Pinpoint the cell where the given text exists, returning its [X, Y] midpoint coordinate. 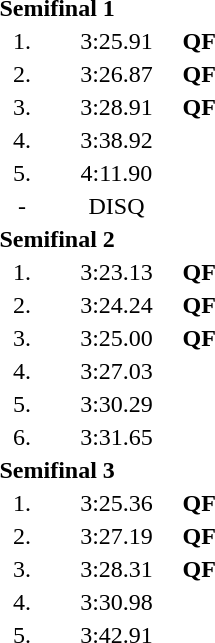
3:25.91 [116, 41]
3:28.91 [116, 107]
3:25.00 [116, 338]
3:25.36 [116, 503]
3:31.65 [116, 437]
3:28.31 [116, 569]
3:38.92 [116, 140]
3:24.24 [116, 305]
3:30.98 [116, 602]
3:27.19 [116, 536]
4:11.90 [116, 173]
3:30.29 [116, 404]
DISQ [116, 206]
3:27.03 [116, 371]
3:23.13 [116, 272]
3:26.87 [116, 74]
